Locate the cell with the specified text and output its [x, y] center coordinate. 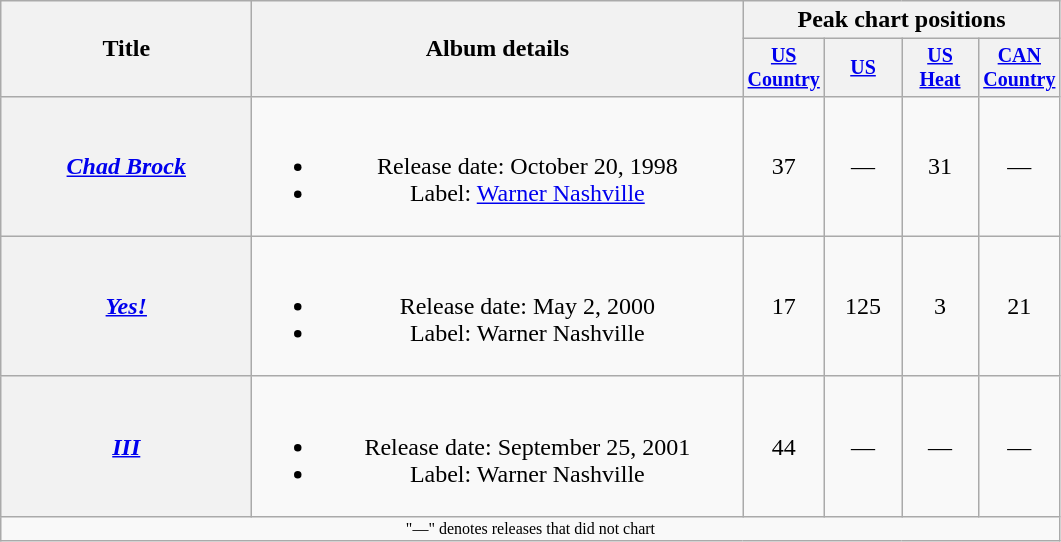
Chad Brock [126, 166]
Release date: September 25, 2001Label: Warner Nashville [498, 446]
CAN Country [1019, 68]
37 [784, 166]
125 [864, 306]
44 [784, 446]
Peak chart positions [902, 20]
31 [940, 166]
US Country [784, 68]
III [126, 446]
US Heat [940, 68]
Release date: October 20, 1998Label: Warner Nashville [498, 166]
Album details [498, 49]
Yes! [126, 306]
Title [126, 49]
17 [784, 306]
3 [940, 306]
US [864, 68]
"—" denotes releases that did not chart [530, 528]
Release date: May 2, 2000Label: Warner Nashville [498, 306]
21 [1019, 306]
